Output the [X, Y] coordinate of the center of the cell containing the given text.  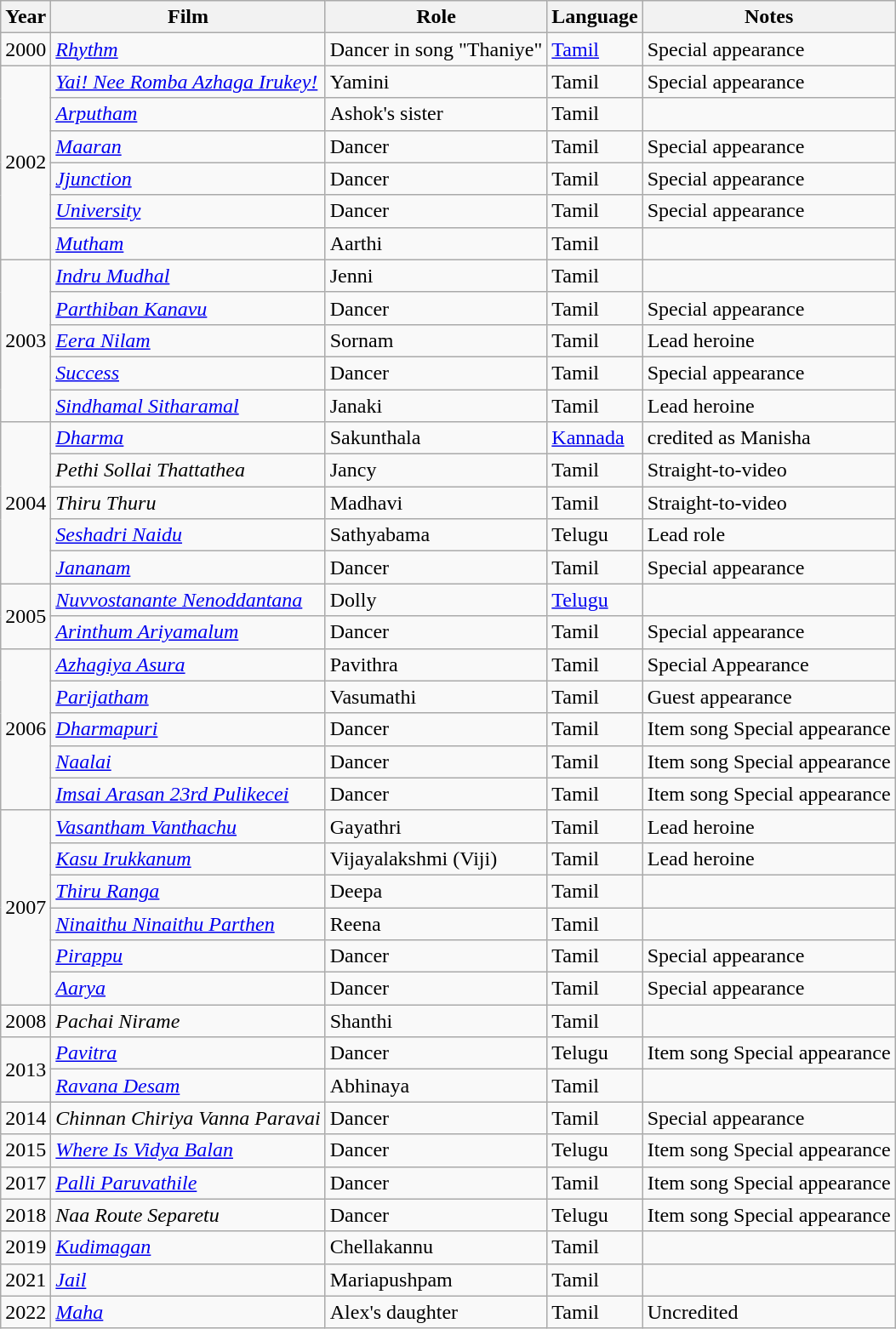
Nuvvostanante Nenoddantana [188, 600]
Sindhamal Sitharamal [188, 406]
Special Appearance [769, 664]
Yamini [436, 82]
Where Is Vidya Balan [188, 1150]
2018 [26, 1215]
Mariapushpam [436, 1280]
University [188, 211]
Reena [436, 923]
Pavitra [188, 1053]
Ninaithu Ninaithu Parthen [188, 923]
Indru Mudhal [188, 276]
Role [436, 17]
Lead role [769, 535]
2021 [26, 1280]
Maha [188, 1312]
2004 [26, 503]
Dancer in song "Thaniye" [436, 49]
Eera Nilam [188, 340]
Parthiban Kanavu [188, 308]
Aarya [188, 989]
Sornam [436, 340]
Palli Paruvathile [188, 1183]
Arinthum Ariyamalum [188, 632]
Vasantham Vanthachu [188, 826]
2015 [26, 1150]
Janaki [436, 406]
Ashok's sister [436, 114]
Kasu Irukkanum [188, 858]
Madhavi [436, 503]
Success [188, 373]
Pethi Sollai Thattathea [188, 471]
Maaran [188, 146]
Sakunthala [436, 438]
Pirappu [188, 956]
2019 [26, 1247]
2014 [26, 1118]
credited as Manisha [769, 438]
Alex's daughter [436, 1312]
2008 [26, 1021]
Vasumathi [436, 697]
Jail [188, 1280]
Language [595, 17]
2003 [26, 340]
Dharmapuri [188, 729]
Pavithra [436, 664]
2005 [26, 616]
Arputham [188, 114]
2000 [26, 49]
Jjunction [188, 179]
Kannada [595, 438]
2007 [26, 907]
Guest appearance [769, 697]
Imsai Arasan 23rd Pulikecei [188, 794]
Thiru Ranga [188, 891]
Year [26, 17]
2013 [26, 1069]
Film [188, 17]
Jenni [436, 276]
Kudimagan [188, 1247]
2002 [26, 163]
Aarthi [436, 243]
Jananam [188, 568]
Notes [769, 17]
Dharma [188, 438]
Chinnan Chiriya Vanna Paravai [188, 1118]
Azhagiya Asura [188, 664]
Shanthi [436, 1021]
2006 [26, 729]
Thiru Thuru [188, 503]
2017 [26, 1183]
Rhythm [188, 49]
Vijayalakshmi (Viji) [436, 858]
Seshadri Naidu [188, 535]
2022 [26, 1312]
Dolly [436, 600]
Gayathri [436, 826]
Sathyabama [436, 535]
Chellakannu [436, 1247]
Yai! Nee Romba Azhaga Irukey! [188, 82]
Naa Route Separetu [188, 1215]
Abhinaya [436, 1086]
Jancy [436, 471]
Naalai [188, 761]
Mutham [188, 243]
Pachai Nirame [188, 1021]
Parijatham [188, 697]
Ravana Desam [188, 1086]
Deepa [436, 891]
Uncredited [769, 1312]
